For the text-containing cell, return its midpoint in [x, y] coordinate format. 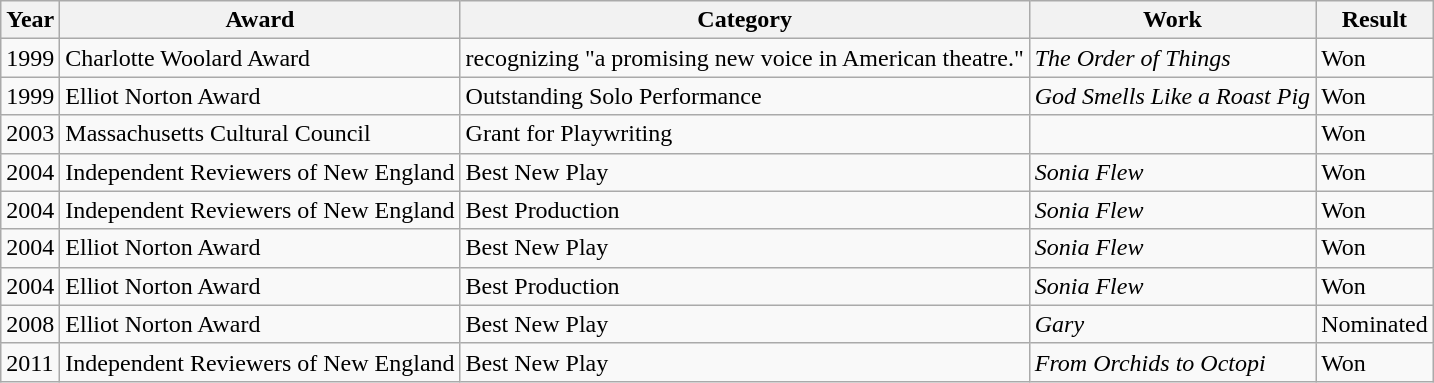
The Order of Things [1172, 58]
Outstanding Solo Performance [744, 96]
2003 [30, 134]
2008 [30, 324]
Grant for Playwriting [744, 134]
Year [30, 20]
Gary [1172, 324]
Category [744, 20]
Award [260, 20]
Massachusetts Cultural Council [260, 134]
Result [1375, 20]
Charlotte Woolard Award [260, 58]
God Smells Like a Roast Pig [1172, 96]
Work [1172, 20]
From Orchids to Octopi [1172, 362]
2011 [30, 362]
recognizing "a promising new voice in American theatre." [744, 58]
Nominated [1375, 324]
